Identify which cell holds the provided text, then report its [X, Y] central coordinate. 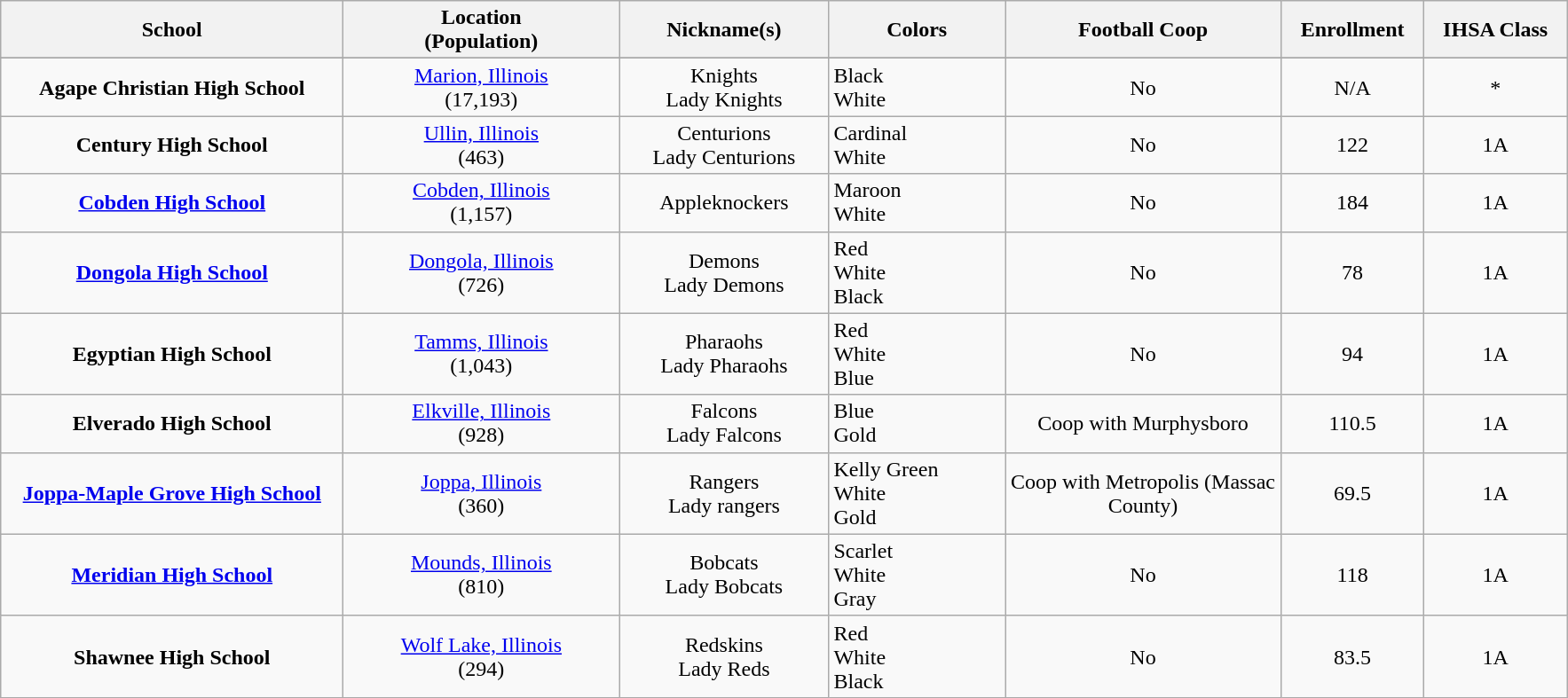
Enrollment [1352, 30]
Egyptian High School [172, 354]
118 [1352, 575]
Blue Gold [918, 424]
Shawnee High School [172, 656]
Mounds, Illinois(810) [481, 575]
Black White [918, 87]
KnightsLady Knights [724, 87]
Tamms, Illinois(1,043) [481, 354]
Elverado High School [172, 424]
Coop with Murphysboro [1143, 424]
N/A [1352, 87]
Agape Christian High School [172, 87]
184 [1352, 202]
* [1496, 87]
69.5 [1352, 493]
Century High School [172, 145]
RedskinsLady Reds [724, 656]
Nickname(s) [724, 30]
94 [1352, 354]
FalconsLady Falcons [724, 424]
Ullin, Illinois(463) [481, 145]
DemonsLady Demons [724, 272]
BobcatsLady Bobcats [724, 575]
Meridian High School [172, 575]
Dongola, Illinois(726) [481, 272]
School [172, 30]
Maroon White [918, 202]
Dongola High School [172, 272]
RangersLady rangers [724, 493]
Cobden High School [172, 202]
Marion, Illinois(17,193) [481, 87]
Football Coop [1143, 30]
Red White Blue [918, 354]
122 [1352, 145]
PharaohsLady Pharaohs [724, 354]
Location(Population) [481, 30]
Wolf Lake, Illinois(294) [481, 656]
Scarlet White Gray [918, 575]
Appleknockers [724, 202]
110.5 [1352, 424]
83.5 [1352, 656]
Colors [918, 30]
Joppa, Illinois(360) [481, 493]
Elkville, Illinois(928) [481, 424]
Kelly Green White Gold [918, 493]
Joppa-Maple Grove High School [172, 493]
IHSA Class [1496, 30]
Coop with Metropolis (Massac County) [1143, 493]
CenturionsLady Centurions [724, 145]
Cardinal White [918, 145]
78 [1352, 272]
Cobden, Illinois(1,157) [481, 202]
